Extract the [x, y] coordinate from the center of the cell holding the provided text.  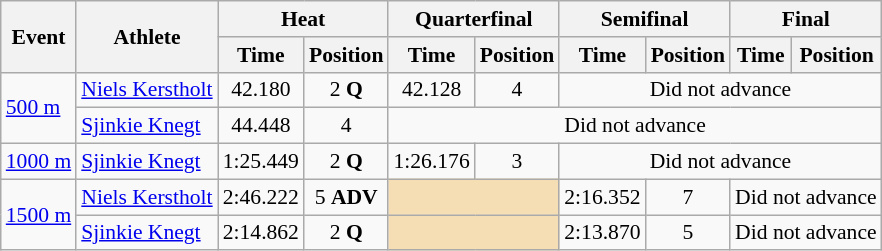
1500 m [38, 214]
2:14.862 [261, 233]
5 [688, 233]
2:16.352 [602, 197]
Athlete [146, 36]
44.448 [261, 126]
7 [688, 197]
Heat [304, 19]
3 [517, 162]
Final [806, 19]
2:13.870 [602, 233]
42.180 [261, 90]
Quarterfinal [474, 19]
1:26.176 [431, 162]
Event [38, 36]
1:25.449 [261, 162]
2:46.222 [261, 197]
Semifinal [644, 19]
42.128 [431, 90]
500 m [38, 108]
1000 m [38, 162]
5 ADV [346, 197]
